Provide the [x, y] coordinate of the cell's center where the given text is located.  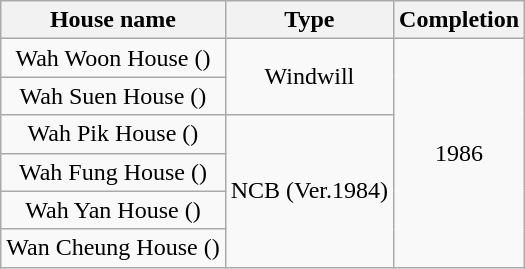
Wah Woon House () [113, 58]
Wan Cheung House () [113, 248]
Wah Suen House () [113, 96]
Wah Fung House () [113, 172]
Wah Pik House () [113, 134]
1986 [460, 153]
NCB (Ver.1984) [309, 191]
Windwill [309, 77]
Completion [460, 20]
Wah Yan House () [113, 210]
House name [113, 20]
Type [309, 20]
